Provide the [x, y] coordinate of the cell's center where the given text is located.  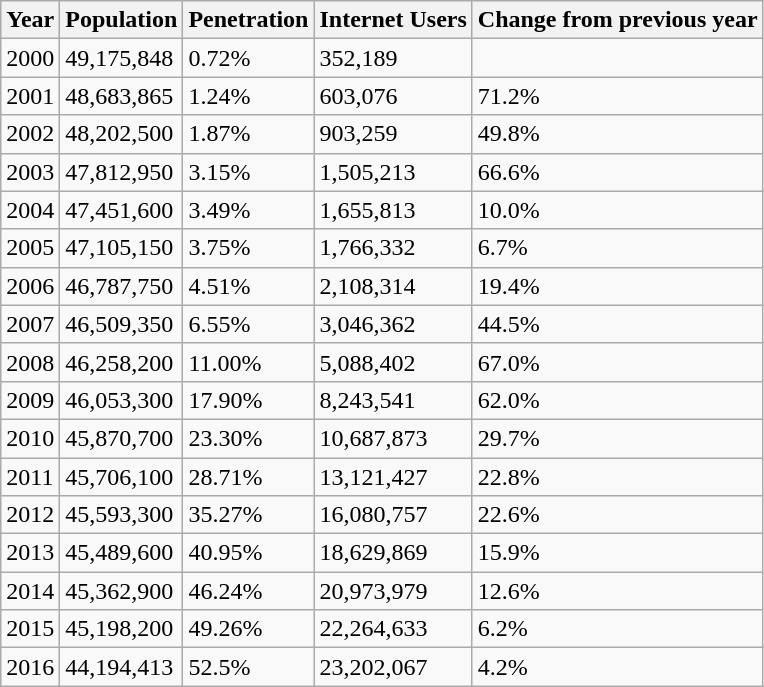
47,812,950 [122, 172]
22.8% [618, 477]
1,505,213 [393, 172]
20,973,979 [393, 591]
46,509,350 [122, 324]
0.72% [248, 58]
1.87% [248, 134]
18,629,869 [393, 553]
46.24% [248, 591]
2016 [30, 667]
19.4% [618, 286]
45,870,700 [122, 438]
28.71% [248, 477]
3,046,362 [393, 324]
3.15% [248, 172]
6.55% [248, 324]
2009 [30, 400]
2002 [30, 134]
16,080,757 [393, 515]
4.51% [248, 286]
49,175,848 [122, 58]
603,076 [393, 96]
47,451,600 [122, 210]
40.95% [248, 553]
48,202,500 [122, 134]
45,362,900 [122, 591]
5,088,402 [393, 362]
Change from previous year [618, 20]
66.6% [618, 172]
2,108,314 [393, 286]
2001 [30, 96]
1,655,813 [393, 210]
2003 [30, 172]
2006 [30, 286]
Penetration [248, 20]
Year [30, 20]
46,053,300 [122, 400]
62.0% [618, 400]
49.8% [618, 134]
2008 [30, 362]
45,706,100 [122, 477]
22,264,633 [393, 629]
71.2% [618, 96]
4.2% [618, 667]
2000 [30, 58]
47,105,150 [122, 248]
23.30% [248, 438]
Population [122, 20]
3.49% [248, 210]
2011 [30, 477]
2015 [30, 629]
45,593,300 [122, 515]
2014 [30, 591]
2004 [30, 210]
2010 [30, 438]
44.5% [618, 324]
22.6% [618, 515]
46,787,750 [122, 286]
48,683,865 [122, 96]
2013 [30, 553]
3.75% [248, 248]
29.7% [618, 438]
52.5% [248, 667]
1,766,332 [393, 248]
12.6% [618, 591]
49.26% [248, 629]
352,189 [393, 58]
8,243,541 [393, 400]
10.0% [618, 210]
15.9% [618, 553]
13,121,427 [393, 477]
35.27% [248, 515]
67.0% [618, 362]
Internet Users [393, 20]
1.24% [248, 96]
903,259 [393, 134]
17.90% [248, 400]
10,687,873 [393, 438]
2007 [30, 324]
46,258,200 [122, 362]
45,198,200 [122, 629]
23,202,067 [393, 667]
2012 [30, 515]
45,489,600 [122, 553]
6.7% [618, 248]
2005 [30, 248]
11.00% [248, 362]
44,194,413 [122, 667]
6.2% [618, 629]
